Return the (X, Y) coordinate for the center point of the cell that contains the specified text.  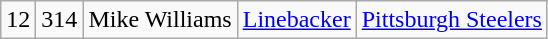
Pittsburgh Steelers (452, 20)
12 (18, 20)
314 (60, 20)
Mike Williams (160, 20)
Linebacker (296, 20)
